Capture the cell that displays the provided text and extract its [x, y] central coordinate. 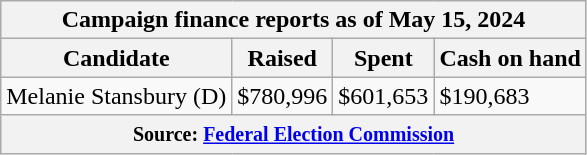
Raised [282, 58]
Campaign finance reports as of May 15, 2024 [294, 20]
Cash on hand [510, 58]
Candidate [116, 58]
Source: Federal Election Commission [294, 134]
$780,996 [282, 96]
$190,683 [510, 96]
$601,653 [384, 96]
Spent [384, 58]
Melanie Stansbury (D) [116, 96]
